Determine the (x, y) coordinate at the center of the cell enclosing the given text.  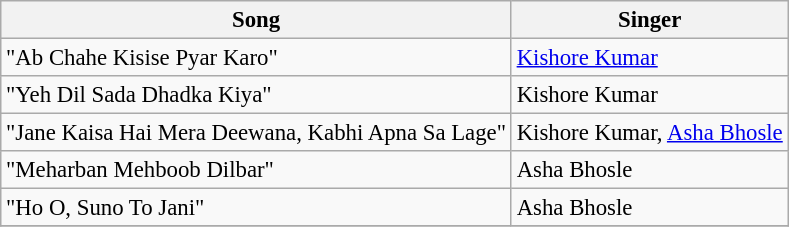
"Jane Kaisa Hai Mera Deewana, Kabhi Apna Sa Lage" (256, 133)
Kishore Kumar, Asha Bhosle (650, 133)
"Meharban Mehboob Dilbar" (256, 170)
"Ab Chahe Kisise Pyar Karo" (256, 58)
"Yeh Dil Sada Dhadka Kiya" (256, 95)
"Ho O, Suno To Jani" (256, 208)
Singer (650, 20)
Song (256, 20)
